Search for the cell housing the specified text and yield its (X, Y) center coordinate. 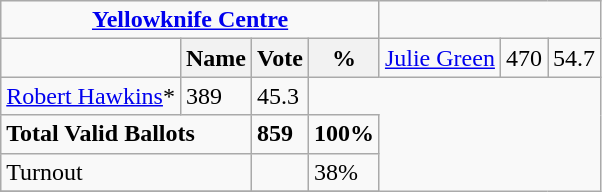
Total Valid Ballots (126, 134)
45.3 (280, 96)
38% (344, 172)
Yellowknife Centre (190, 20)
389 (216, 96)
100% (344, 134)
Vote (280, 58)
Name (216, 58)
Turnout (126, 172)
54.7 (574, 58)
470 (524, 58)
Robert Hawkins* (91, 96)
Julie Green (440, 58)
% (344, 58)
859 (280, 134)
